Pinpoint the cell where the given text exists, returning its [X, Y] midpoint coordinate. 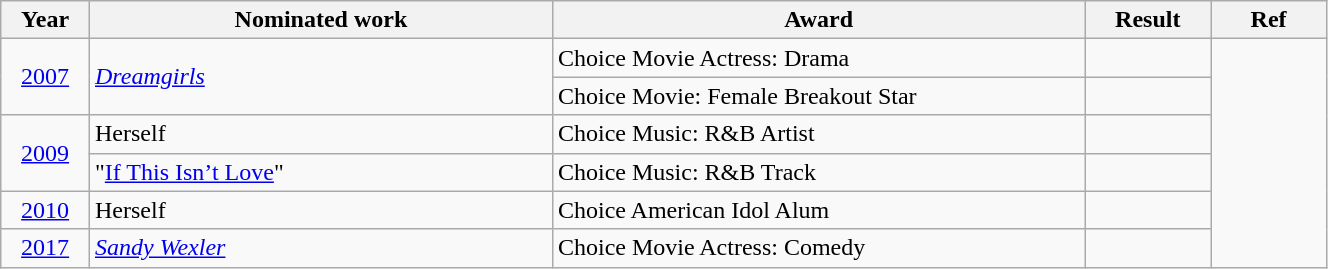
"If This Isn’t Love" [320, 172]
Sandy Wexler [320, 248]
Dreamgirls [320, 77]
2007 [46, 77]
Choice Movie: Female Breakout Star [818, 96]
2017 [46, 248]
Choice American Idol Alum [818, 210]
Nominated work [320, 20]
Year [46, 20]
2010 [46, 210]
Ref [1269, 20]
Choice Movie Actress: Comedy [818, 248]
2009 [46, 153]
Award [818, 20]
Choice Movie Actress: Drama [818, 58]
Choice Music: R&B Track [818, 172]
Choice Music: R&B Artist [818, 134]
Result [1148, 20]
